Output the (x, y) coordinate of the center of the cell containing the given text.  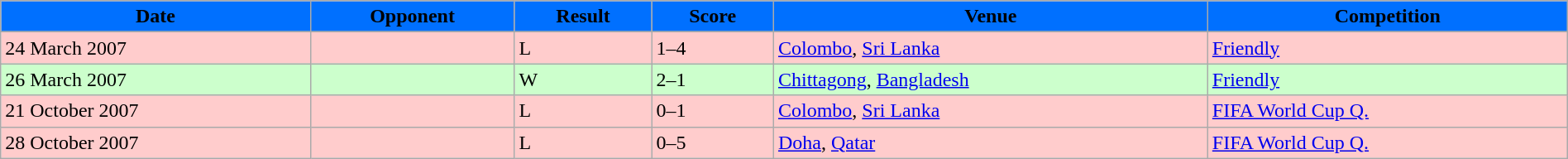
Opponent (412, 17)
1–4 (713, 48)
2–1 (713, 79)
Doha, Qatar (991, 142)
21 October 2007 (155, 111)
Venue (991, 17)
24 March 2007 (155, 48)
Score (713, 17)
26 March 2007 (155, 79)
0–5 (713, 142)
28 October 2007 (155, 142)
Result (583, 17)
Date (155, 17)
0–1 (713, 111)
W (583, 79)
Competition (1388, 17)
Chittagong, Bangladesh (991, 79)
